Detect which cell encompasses the target text, then output its (x, y) center coordinate. 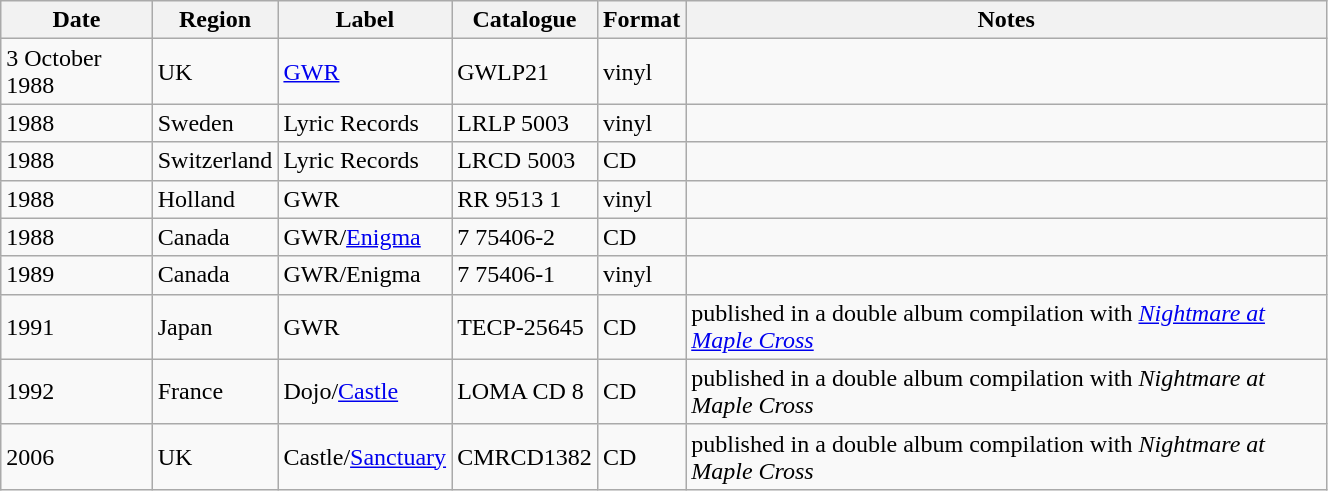
Region (215, 20)
3 October 1988 (76, 72)
Format (641, 20)
CMRCD1382 (525, 456)
1991 (76, 326)
7 75406-2 (525, 237)
Label (365, 20)
LOMA CD 8 (525, 392)
7 75406-1 (525, 275)
Date (76, 20)
LRCD 5003 (525, 161)
Catalogue (525, 20)
Notes (1006, 20)
Castle/Sanctuary (365, 456)
GWLP21 (525, 72)
Japan (215, 326)
RR 9513 1 (525, 199)
2006 (76, 456)
France (215, 392)
1989 (76, 275)
Dojo/Castle (365, 392)
Holland (215, 199)
LRLP 5003 (525, 123)
Switzerland (215, 161)
1992 (76, 392)
Sweden (215, 123)
TECP-25645 (525, 326)
